Locate the cell with the specified text and output its [X, Y] center coordinate. 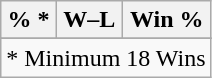
* Minimum 18 Wins [106, 58]
W–L [89, 20]
% * [29, 20]
Win % [166, 20]
